Scan for the cell matching the given text and deliver its (X, Y) coordinate at center. 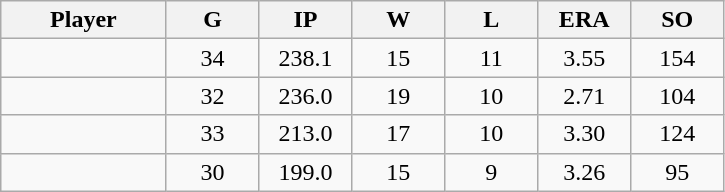
G (212, 20)
33 (212, 134)
32 (212, 96)
3.26 (584, 172)
124 (678, 134)
95 (678, 172)
IP (306, 20)
9 (492, 172)
L (492, 20)
SO (678, 20)
19 (398, 96)
W (398, 20)
3.30 (584, 134)
104 (678, 96)
30 (212, 172)
Player (84, 20)
154 (678, 58)
199.0 (306, 172)
238.1 (306, 58)
236.0 (306, 96)
ERA (584, 20)
17 (398, 134)
213.0 (306, 134)
34 (212, 58)
3.55 (584, 58)
2.71 (584, 96)
11 (492, 58)
